Identify which cell holds the provided text, then report its [X, Y] central coordinate. 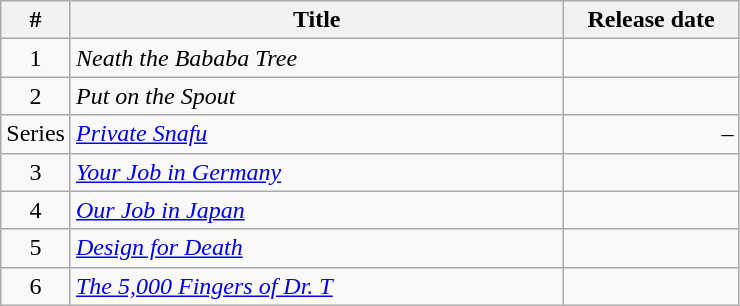
# [36, 20]
Our Job in Japan [316, 210]
4 [36, 210]
Put on the Spout [316, 96]
Title [316, 20]
Private Snafu [316, 134]
Neath the Bababa Tree [316, 58]
2 [36, 96]
– [651, 134]
The 5,000 Fingers of Dr. T [316, 286]
Your Job in Germany [316, 172]
Release date [651, 20]
1 [36, 58]
Design for Death [316, 248]
3 [36, 172]
Series [36, 134]
6 [36, 286]
5 [36, 248]
